Find where the given text appears and provide that cell's center as (x, y) coordinate. 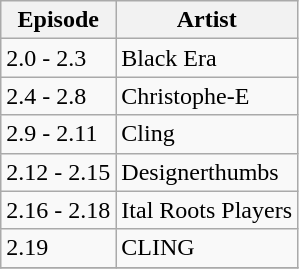
Cling (207, 134)
Black Era (207, 58)
2.0 - 2.3 (58, 58)
Ital Roots Players (207, 210)
2.19 (58, 248)
2.12 - 2.15 (58, 172)
Artist (207, 20)
2.16 - 2.18 (58, 210)
Episode (58, 20)
2.9 - 2.11 (58, 134)
Designerthumbs (207, 172)
CLING (207, 248)
Christophe-E (207, 96)
2.4 - 2.8 (58, 96)
